Detect which cell encompasses the target text, then output its (x, y) center coordinate. 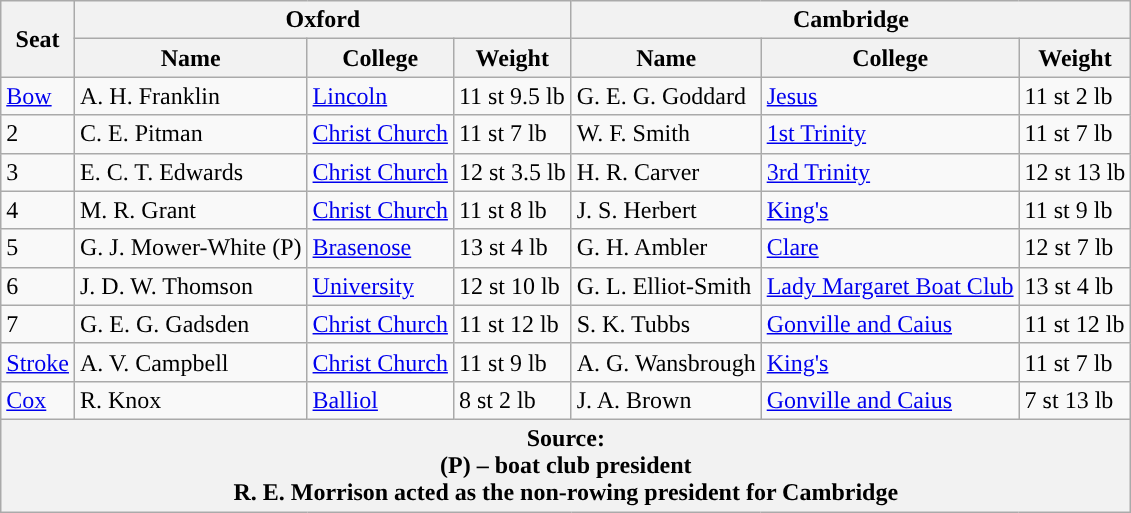
A. H. Franklin (190, 96)
12 st 3.5 lb (512, 172)
Bow (38, 96)
J. A. Brown (666, 400)
Brasenose (380, 248)
W. F. Smith (666, 134)
H. R. Carver (666, 172)
11 st 8 lb (512, 210)
8 st 2 lb (512, 400)
5 (38, 248)
Lincoln (380, 96)
R. Knox (190, 400)
Clare (890, 248)
Seat (38, 39)
S. K. Tubbs (666, 324)
University (380, 286)
Oxford (322, 20)
2 (38, 134)
J. D. W. Thomson (190, 286)
A. V. Campbell (190, 362)
Balliol (380, 400)
4 (38, 210)
6 (38, 286)
Source:(P) – boat club presidentR. E. Morrison acted as the non-rowing president for Cambridge (566, 465)
C. E. Pitman (190, 134)
G. E. G. Gadsden (190, 324)
Lady Margaret Boat Club (890, 286)
1st Trinity (890, 134)
G. H. Ambler (666, 248)
G. L. Elliot-Smith (666, 286)
3rd Trinity (890, 172)
G. J. Mower-White (P) (190, 248)
G. E. G. Goddard (666, 96)
J. S. Herbert (666, 210)
7 st 13 lb (1075, 400)
11 st 9.5 lb (512, 96)
7 (38, 324)
12 st 13 lb (1075, 172)
12 st 10 lb (512, 286)
3 (38, 172)
12 st 7 lb (1075, 248)
A. G. Wansbrough (666, 362)
M. R. Grant (190, 210)
E. C. T. Edwards (190, 172)
Jesus (890, 96)
Cox (38, 400)
Cambridge (851, 20)
11 st 2 lb (1075, 96)
Stroke (38, 362)
